For the text-containing cell, return its midpoint in (x, y) coordinate format. 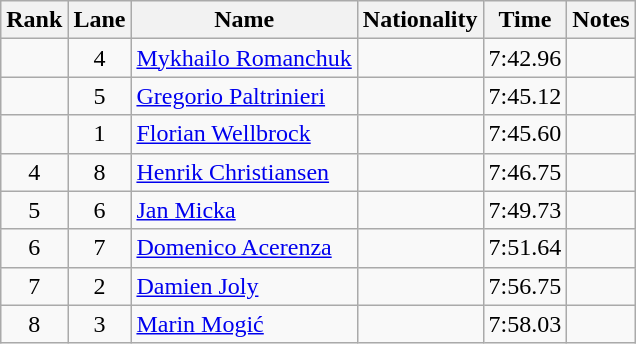
7:45.12 (525, 96)
3 (100, 324)
Notes (601, 20)
Mykhailo Romanchuk (244, 58)
Marin Mogić (244, 324)
Domenico Acerenza (244, 248)
7:56.75 (525, 286)
Gregorio Paltrinieri (244, 96)
Nationality (420, 20)
1 (100, 134)
7:45.60 (525, 134)
7:51.64 (525, 248)
7:49.73 (525, 210)
Henrik Christiansen (244, 172)
7:46.75 (525, 172)
Name (244, 20)
Rank (34, 20)
Damien Joly (244, 286)
2 (100, 286)
Lane (100, 20)
7:58.03 (525, 324)
7:42.96 (525, 58)
Florian Wellbrock (244, 134)
Jan Micka (244, 210)
Time (525, 20)
